Find where the given text appears and provide that cell's center as (x, y) coordinate. 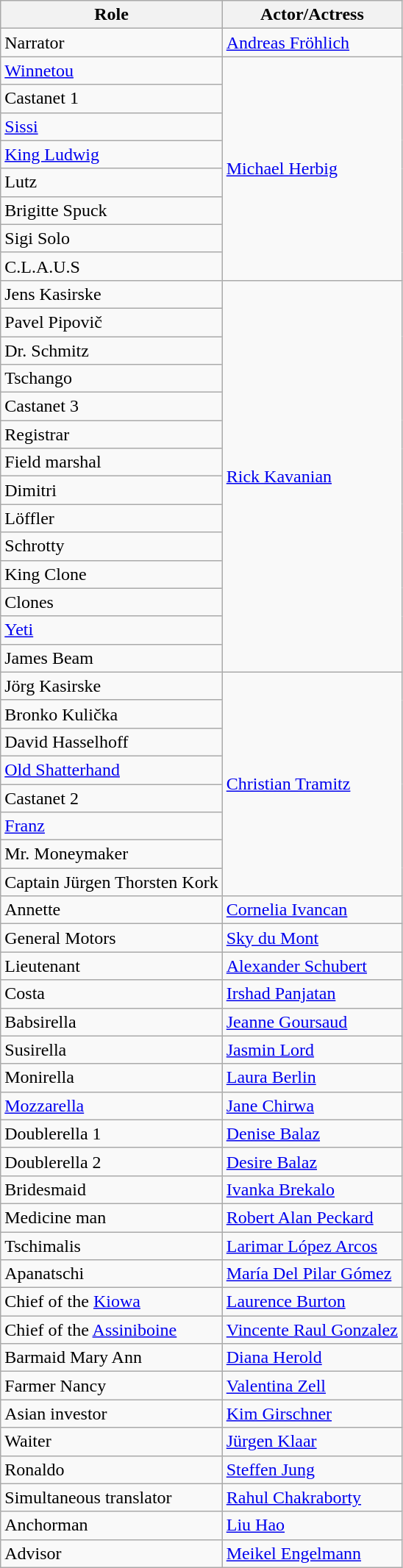
James Beam (112, 658)
Cornelia Ivancan (312, 910)
Alexander Schubert (312, 966)
Jasmin Lord (312, 1050)
Rick Kavanian (312, 476)
Dimitri (112, 490)
King Ludwig (112, 154)
Liu Hao (312, 1525)
Annette (112, 910)
Bronko Kulička (112, 714)
Lutz (112, 182)
C.L.A.U.S (112, 266)
Medicine man (112, 1217)
Dr. Schmitz (112, 351)
Jane Chirwa (312, 1106)
Kim Girschner (312, 1414)
Babsirella (112, 1022)
Role (112, 15)
Robert Alan Peckard (312, 1217)
Laura Berlin (312, 1078)
Rahul Chakraborty (312, 1497)
Simultaneous translator (112, 1497)
Castanet 1 (112, 99)
Old Shatterhand (112, 770)
Andreas Fröhlich (312, 43)
María Del Pilar Gómez (312, 1274)
Pavel Pipovič (112, 322)
Doublerella 1 (112, 1134)
Löffler (112, 518)
Steffen Jung (312, 1469)
Jeanne Goursaud (312, 1022)
Lieutenant (112, 966)
Valentina Zell (312, 1386)
Clones (112, 602)
Sigi Solo (112, 238)
Castanet 3 (112, 407)
Meikel Engelmann (312, 1553)
Waiter (112, 1442)
Chief of the Kiowa (112, 1302)
David Hasselhoff (112, 742)
Diana Herold (312, 1358)
Desire Balaz (312, 1161)
Field marshal (112, 462)
Sky du Mont (312, 938)
Yeti (112, 630)
Brigitte Spuck (112, 210)
Franz (112, 826)
Doublerella 2 (112, 1161)
Costa (112, 994)
Christian Tramitz (312, 784)
Michael Herbig (312, 168)
King Clone (112, 574)
Jörg Kasirske (112, 686)
Anchorman (112, 1525)
Advisor (112, 1553)
Captain Jürgen Thorsten Kork (112, 882)
Sissi (112, 126)
Tschango (112, 379)
Mozzarella (112, 1106)
Ronaldo (112, 1469)
Denise Balaz (312, 1134)
Actor/Actress (312, 15)
Chief of the Assiniboine (112, 1330)
Narrator (112, 43)
Laurence Burton (312, 1302)
Tschimalis (112, 1246)
Apanatschi (112, 1274)
Registrar (112, 434)
Monirella (112, 1078)
Farmer Nancy (112, 1386)
Barmaid Mary Ann (112, 1358)
Jens Kasirske (112, 294)
Mr. Moneymaker (112, 854)
Vincente Raul Gonzalez (312, 1330)
Susirella (112, 1050)
Ivanka Brekalo (312, 1189)
Asian investor (112, 1414)
Winnetou (112, 71)
Castanet 2 (112, 798)
Jürgen Klaar (312, 1442)
Larimar López Arcos (312, 1246)
General Motors (112, 938)
Irshad Panjatan (312, 994)
Schrotty (112, 546)
Bridesmaid (112, 1189)
